Capture the cell that displays the provided text and extract its [X, Y] central coordinate. 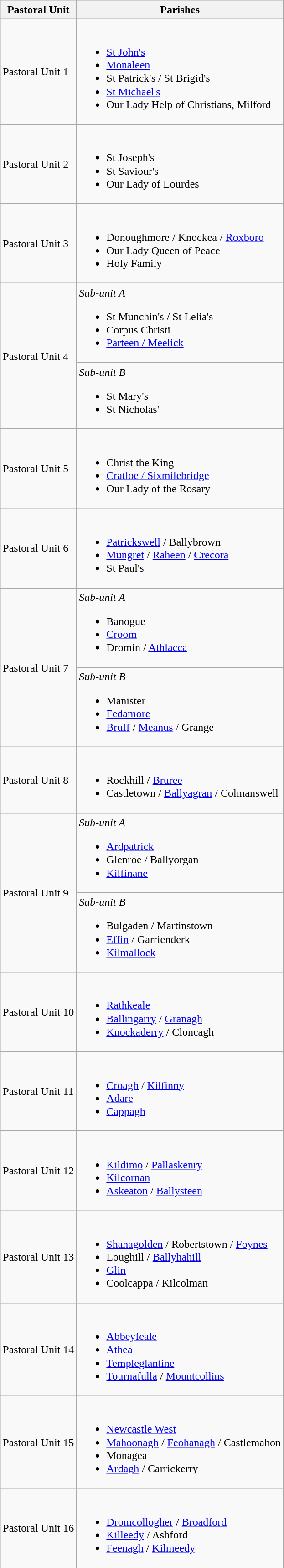
Sub-unit ABanogueCroomDromin / Athlacca [180, 628]
Patrickswell / BallybrownMungret / Raheen / CrecoraSt Paul's [180, 548]
Sub-unit ASt Munchin's / St Lelia'sCorpus ChristiParteen / Meelick [180, 323]
Pastoral Unit 3 [38, 244]
Pastoral Unit 11 [38, 1091]
Christ the KingCratloe / SixmilebridgeOur Lady of the Rosary [180, 469]
Pastoral Unit 2 [38, 164]
Parishes [180, 10]
Sub-unit BBulgaden / MartinstownEffin / GarrienderkKilmallock [180, 932]
Rockhill / BrureeCastletown / Ballyagran / Colmanswell [180, 780]
Sub-unit AArdpatrickGlenroe / BallyorganKilfinane [180, 853]
Pastoral Unit 9 [38, 892]
Pastoral Unit [38, 10]
St Joseph'sSt Saviour'sOur Lady of Lourdes [180, 164]
Newcastle WestMahoonagh / Feohanagh / CastlemahonMonageaArdagh / Carrickerry [180, 1442]
Pastoral Unit 7 [38, 667]
Croagh / KilfinnyAdareCappagh [180, 1091]
Donoughmore / Knockea / RoxboroOur Lady Queen of PeaceHoly Family [180, 244]
Pastoral Unit 1 [38, 72]
Pastoral Unit 15 [38, 1442]
RathkealeBallingarry / GranaghKnockaderry / Cloncagh [180, 1012]
Pastoral Unit 8 [38, 780]
Pastoral Unit 16 [38, 1528]
Sub-unit BSt Mary'sSt Nicholas' [180, 396]
Sub-unit BManisterFedamoreBruff / Meanus / Grange [180, 707]
Kildimo / PallaskenryKilcornanAskeaton / Ballysteen [180, 1171]
St John'sMonaleenSt Patrick's / St Brigid'sSt Michael'sOur Lady Help of Christians, Milford [180, 72]
Pastoral Unit 14 [38, 1349]
Pastoral Unit 12 [38, 1171]
Dromcollogher / BroadfordKilleedy / AshfordFeenagh / Kilmeedy [180, 1528]
Shanagolden / Robertstown / FoynesLoughill / BallyhahillGlinCoolcappa / Kilcolman [180, 1256]
AbbeyfealeAtheaTempleglantineTournafulla / Mountcollins [180, 1349]
Pastoral Unit 5 [38, 469]
Pastoral Unit 10 [38, 1012]
Pastoral Unit 4 [38, 356]
Pastoral Unit 6 [38, 548]
Pastoral Unit 13 [38, 1256]
